Pinpoint the cell where the given text exists, returning its (x, y) midpoint coordinate. 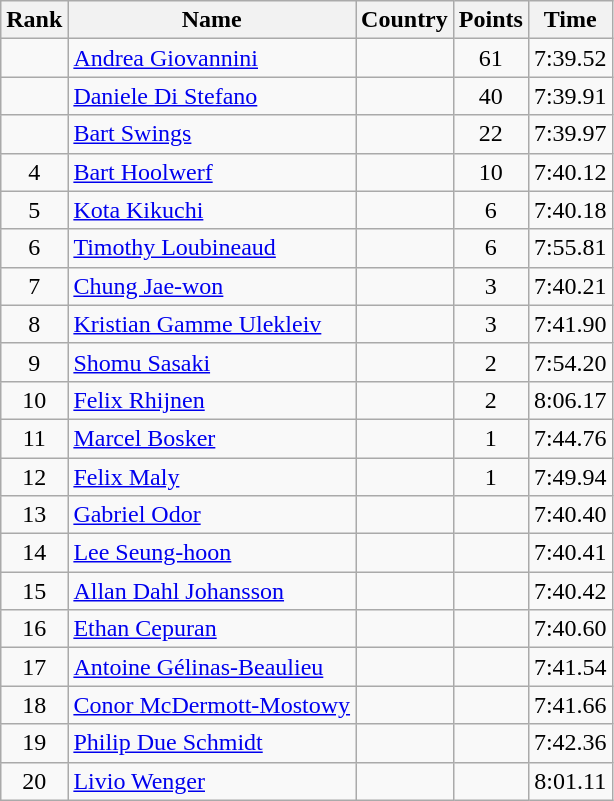
8 (34, 324)
17 (34, 667)
Felix Maly (212, 477)
Rank (34, 20)
Country (405, 20)
Name (212, 20)
Marcel Bosker (212, 438)
Shomu Sasaki (212, 362)
61 (490, 58)
7:39.91 (570, 96)
7:41.90 (570, 324)
14 (34, 553)
7:40.12 (570, 172)
Kota Kikuchi (212, 210)
7:49.94 (570, 477)
Bart Swings (212, 134)
Timothy Loubineaud (212, 248)
Antoine Gélinas-Beaulieu (212, 667)
8:06.17 (570, 400)
Gabriel Odor (212, 515)
20 (34, 781)
Kristian Gamme Ulekleiv (212, 324)
40 (490, 96)
7:40.60 (570, 629)
4 (34, 172)
Time (570, 20)
22 (490, 134)
19 (34, 743)
7 (34, 286)
7:39.97 (570, 134)
7:40.18 (570, 210)
11 (34, 438)
15 (34, 591)
7:41.54 (570, 667)
18 (34, 705)
7:39.52 (570, 58)
8:01.11 (570, 781)
Livio Wenger (212, 781)
7:40.42 (570, 591)
13 (34, 515)
7:54.20 (570, 362)
7:44.76 (570, 438)
9 (34, 362)
7:40.40 (570, 515)
Lee Seung-hoon (212, 553)
7:42.36 (570, 743)
7:55.81 (570, 248)
12 (34, 477)
Conor McDermott-Mostowy (212, 705)
Daniele Di Stefano (212, 96)
Felix Rhijnen (212, 400)
Chung Jae-won (212, 286)
Points (490, 20)
Philip Due Schmidt (212, 743)
7:40.41 (570, 553)
Bart Hoolwerf (212, 172)
Ethan Cepuran (212, 629)
Andrea Giovannini (212, 58)
7:41.66 (570, 705)
7:40.21 (570, 286)
5 (34, 210)
Allan Dahl Johansson (212, 591)
16 (34, 629)
